Find where the given text appears and provide that cell's center as (X, Y) coordinate. 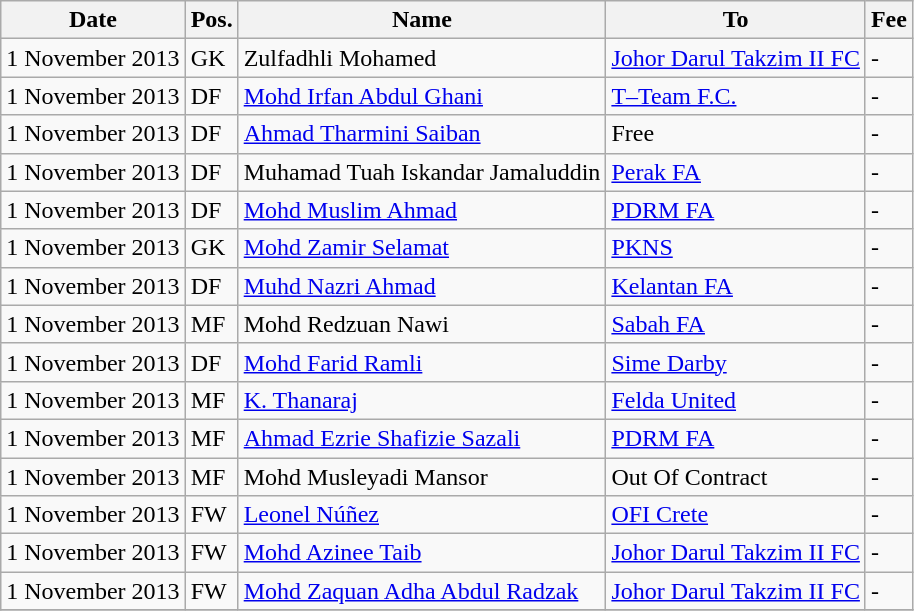
Sabah FA (736, 324)
Ahmad Tharmini Saiban (422, 134)
Sime Darby (736, 362)
K. Thanaraj (422, 400)
Mohd Zamir Selamat (422, 248)
To (736, 20)
Mohd Zaquan Adha Abdul Radzak (422, 591)
OFI Crete (736, 515)
T–Team F.C. (736, 96)
Mohd Redzuan Nawi (422, 324)
Kelantan FA (736, 286)
Zulfadhli Mohamed (422, 58)
Out Of Contract (736, 477)
Fee (888, 20)
Name (422, 20)
Perak FA (736, 172)
Date (93, 20)
Mohd Irfan Abdul Ghani (422, 96)
Felda United (736, 400)
Mohd Musleyadi Mansor (422, 477)
Pos. (212, 20)
Muhd Nazri Ahmad (422, 286)
Mohd Azinee Taib (422, 553)
Leonel Núñez (422, 515)
Mohd Muslim Ahmad (422, 210)
Muhamad Tuah Iskandar Jamaluddin (422, 172)
Ahmad Ezrie Shafizie Sazali (422, 438)
Mohd Farid Ramli (422, 362)
Free (736, 134)
PKNS (736, 248)
